Detect which cell encompasses the target text, then output its (X, Y) center coordinate. 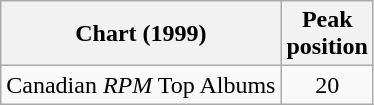
Canadian RPM Top Albums (141, 85)
Peakposition (327, 34)
20 (327, 85)
Chart (1999) (141, 34)
